Locate the cell with the specified text and output its (X, Y) center coordinate. 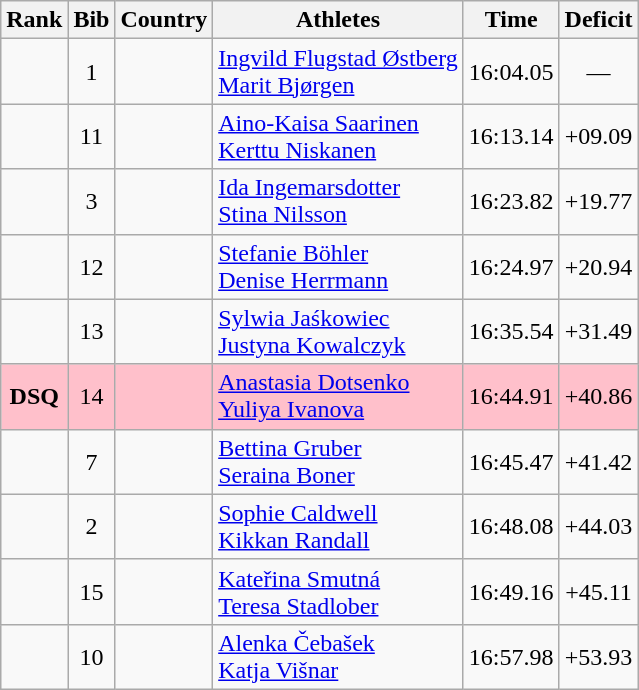
+40.86 (598, 396)
3 (92, 202)
Anastasia DotsenkoYuliya Ivanova (338, 396)
16:24.97 (511, 266)
Ida IngemarsdotterStina Nilsson (338, 202)
+41.42 (598, 462)
16:35.54 (511, 332)
16:04.05 (511, 72)
2 (92, 526)
+20.94 (598, 266)
16:44.91 (511, 396)
14 (92, 396)
Country (164, 20)
Kateřina SmutnáTeresa Stadlober (338, 592)
Time (511, 20)
Rank (34, 20)
+19.77 (598, 202)
13 (92, 332)
Alenka ČebašekKatja Višnar (338, 656)
16:23.82 (511, 202)
Ingvild Flugstad ØstbergMarit Bjørgen (338, 72)
+44.03 (598, 526)
+31.49 (598, 332)
16:13.14 (511, 136)
16:49.16 (511, 592)
Aino-Kaisa SaarinenKerttu Niskanen (338, 136)
16:45.47 (511, 462)
15 (92, 592)
10 (92, 656)
Bib (92, 20)
+53.93 (598, 656)
DSQ (34, 396)
7 (92, 462)
Sylwia JaśkowiecJustyna Kowalczyk (338, 332)
+09.09 (598, 136)
Stefanie BöhlerDenise Herrmann (338, 266)
12 (92, 266)
+45.11 (598, 592)
Deficit (598, 20)
1 (92, 72)
16:48.08 (511, 526)
Sophie CaldwellKikkan Randall (338, 526)
Bettina GruberSeraina Boner (338, 462)
11 (92, 136)
Athletes (338, 20)
— (598, 72)
16:57.98 (511, 656)
